From the cell containing the given text, extract its center point as (X, Y) coordinate. 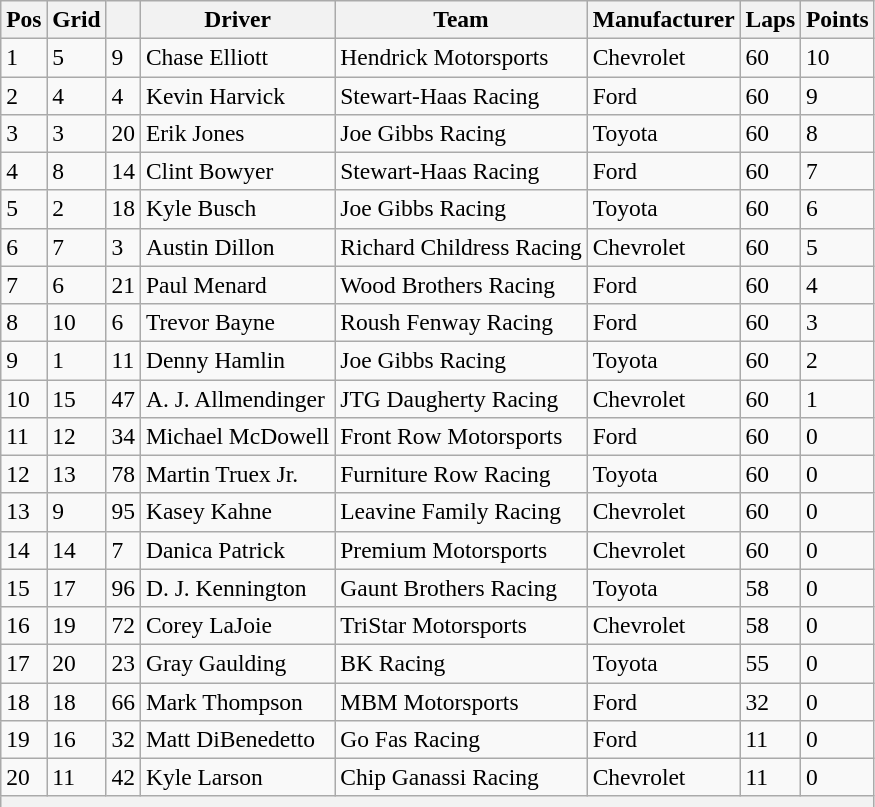
Gaunt Brothers Racing (461, 588)
23 (123, 663)
Laps (770, 19)
Hendrick Motorsports (461, 57)
Clint Bowyer (237, 171)
JTG Daugherty Racing (461, 398)
Go Fas Racing (461, 739)
Roush Fenway Racing (461, 322)
66 (123, 701)
Corey LaJoie (237, 625)
Chip Ganassi Racing (461, 777)
Kasey Kahne (237, 512)
Furniture Row Racing (461, 474)
Leavine Family Racing (461, 512)
42 (123, 777)
95 (123, 512)
Premium Motorsports (461, 550)
Matt DiBenedetto (237, 739)
Kyle Busch (237, 209)
Wood Brothers Racing (461, 285)
Gray Gaulding (237, 663)
Richard Childress Racing (461, 247)
Pos (24, 19)
Martin Truex Jr. (237, 474)
BK Racing (461, 663)
Driver (237, 19)
55 (770, 663)
96 (123, 588)
TriStar Motorsports (461, 625)
47 (123, 398)
Kyle Larson (237, 777)
D. J. Kennington (237, 588)
Mark Thompson (237, 701)
Denny Hamlin (237, 360)
72 (123, 625)
Kevin Harvick (237, 95)
Grid (76, 19)
Points (838, 19)
78 (123, 474)
Front Row Motorsports (461, 436)
MBM Motorsports (461, 701)
Erik Jones (237, 133)
Michael McDowell (237, 436)
Paul Menard (237, 285)
Trevor Bayne (237, 322)
Austin Dillon (237, 247)
A. J. Allmendinger (237, 398)
34 (123, 436)
21 (123, 285)
Danica Patrick (237, 550)
Team (461, 19)
Manufacturer (664, 19)
Chase Elliott (237, 57)
